Identify which cell holds the provided text, then report its [X, Y] central coordinate. 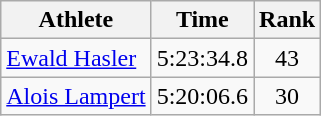
Alois Lampert [76, 96]
Time [202, 20]
Rank [288, 20]
Ewald Hasler [76, 58]
5:20:06.6 [202, 96]
30 [288, 96]
Athlete [76, 20]
5:23:34.8 [202, 58]
43 [288, 58]
